Provide the (x, y) coordinate of the cell's center where the given text is located.  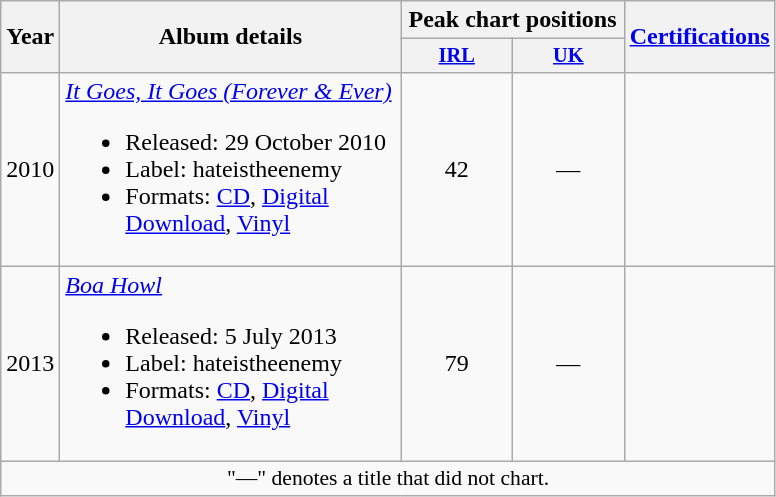
It Goes, It Goes (Forever & Ever)Released: 29 October 2010Label: hateistheenemyFormats: CD, Digital Download, Vinyl (230, 169)
79 (457, 364)
IRL (457, 56)
Peak chart positions (512, 20)
Album details (230, 37)
Boa HowlReleased: 5 July 2013Label: hateistheenemyFormats: CD, Digital Download, Vinyl (230, 364)
2010 (30, 169)
Certifications (700, 37)
Year (30, 37)
2013 (30, 364)
"—" denotes a title that did not chart. (388, 479)
UK (569, 56)
42 (457, 169)
